Scan for the cell matching the given text and deliver its [x, y] coordinate at center. 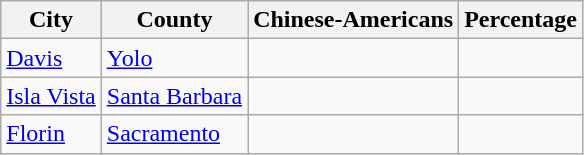
County [174, 20]
Davis [51, 58]
City [51, 20]
Chinese-Americans [354, 20]
Santa Barbara [174, 96]
Isla Vista [51, 96]
Sacramento [174, 134]
Percentage [521, 20]
Florin [51, 134]
Yolo [174, 58]
